Search for the cell housing the specified text and yield its [X, Y] center coordinate. 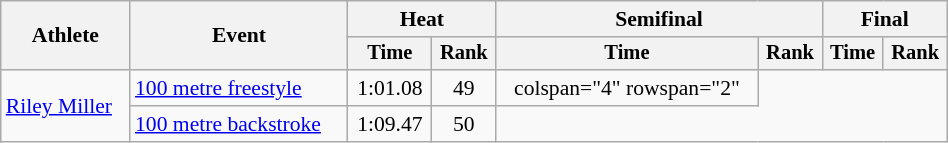
49 [464, 88]
1:01.08 [390, 88]
Athlete [66, 36]
50 [464, 124]
Riley Miller [66, 106]
Semifinal [659, 19]
Final [884, 19]
Heat [422, 19]
colspan="4" rowspan="2" [627, 88]
100 metre backstroke [239, 124]
100 metre freestyle [239, 88]
1:09.47 [390, 124]
Event [239, 36]
